Capture the cell that displays the provided text and extract its [X, Y] central coordinate. 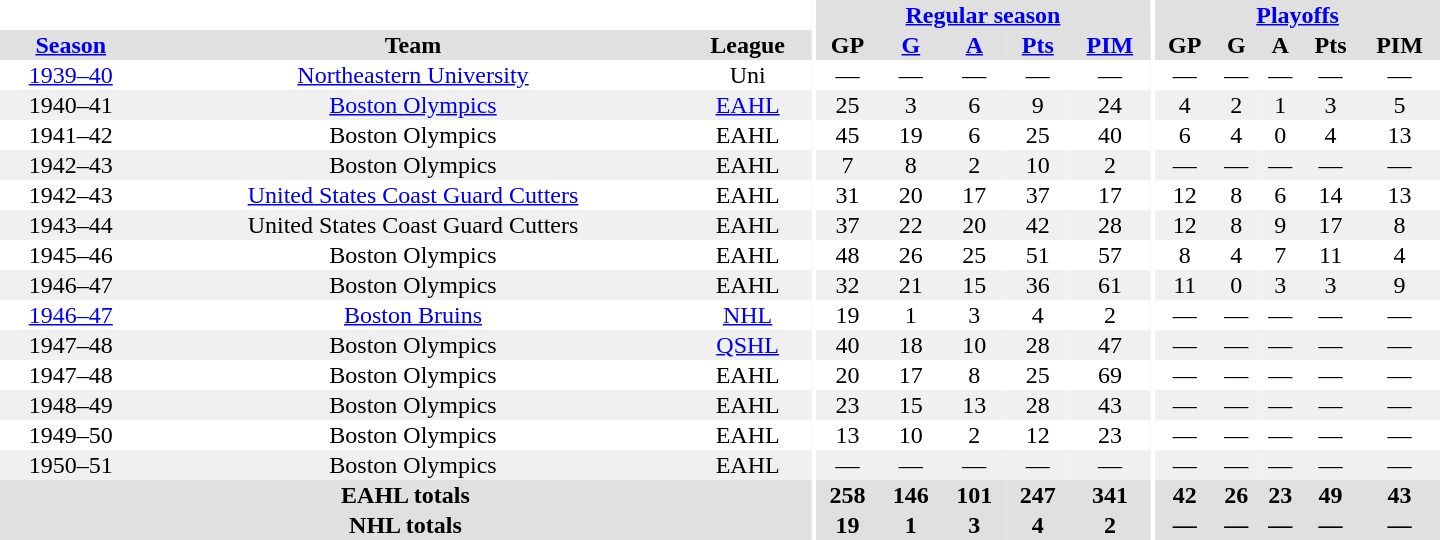
47 [1110, 345]
EAHL totals [406, 495]
48 [848, 255]
1945–46 [71, 255]
Team [414, 45]
Uni [747, 75]
1948–49 [71, 405]
Season [71, 45]
1941–42 [71, 135]
14 [1330, 195]
341 [1110, 495]
21 [910, 285]
146 [910, 495]
NHL totals [406, 525]
32 [848, 285]
45 [848, 135]
101 [974, 495]
Northeastern University [414, 75]
NHL [747, 315]
247 [1038, 495]
1949–50 [71, 435]
1939–40 [71, 75]
24 [1110, 105]
22 [910, 225]
Boston Bruins [414, 315]
QSHL [747, 345]
Regular season [984, 15]
18 [910, 345]
69 [1110, 375]
51 [1038, 255]
31 [848, 195]
1943–44 [71, 225]
258 [848, 495]
Playoffs [1298, 15]
League [747, 45]
36 [1038, 285]
1950–51 [71, 465]
49 [1330, 495]
61 [1110, 285]
57 [1110, 255]
5 [1400, 105]
1940–41 [71, 105]
